From the cell containing the given text, extract its center point as [X, Y] coordinate. 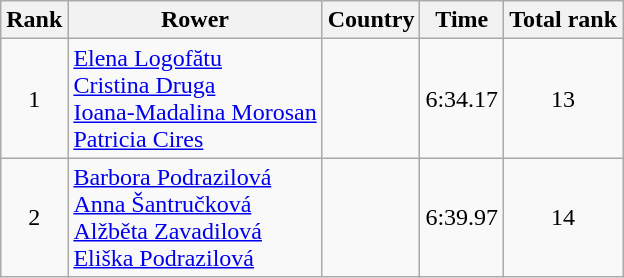
Barbora PodrazilováAnna ŠantručkováAlžběta ZavadilováEliška Podrazilová [195, 218]
13 [564, 98]
Rank [34, 20]
14 [564, 218]
2 [34, 218]
6:39.97 [462, 218]
Total rank [564, 20]
1 [34, 98]
6:34.17 [462, 98]
Rower [195, 20]
Country [371, 20]
Elena LogofătuCristina DrugaIoana-Madalina MorosanPatricia Cires [195, 98]
Time [462, 20]
